Capture the cell that displays the provided text and extract its (X, Y) central coordinate. 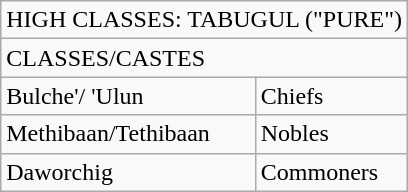
HIGH CLASSES: TABUGUL ("PURE") (204, 20)
Nobles (331, 134)
Bulche'/ 'Ulun (128, 96)
Methibaan/Tethibaan (128, 134)
CLASSES/CASTES (204, 58)
Daworchig (128, 172)
Chiefs (331, 96)
Commoners (331, 172)
